Output the (X, Y) coordinate of the center of the cell containing the given text.  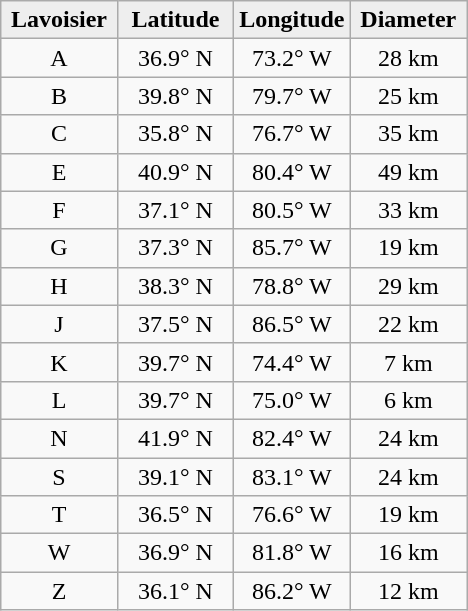
73.2° W (292, 58)
86.2° W (292, 591)
83.1° W (292, 477)
49 km (408, 172)
80.4° W (292, 172)
T (59, 515)
86.5° W (292, 324)
7 km (408, 362)
N (59, 438)
35.8° N (175, 134)
74.4° W (292, 362)
81.8° W (292, 553)
C (59, 134)
39.8° N (175, 96)
25 km (408, 96)
36.1° N (175, 591)
41.9° N (175, 438)
Lavoisier (59, 20)
Latitude (175, 20)
6 km (408, 400)
Z (59, 591)
36.5° N (175, 515)
B (59, 96)
33 km (408, 210)
28 km (408, 58)
W (59, 553)
76.6° W (292, 515)
85.7° W (292, 248)
Diameter (408, 20)
22 km (408, 324)
S (59, 477)
39.1° N (175, 477)
Longitude (292, 20)
29 km (408, 286)
35 km (408, 134)
H (59, 286)
12 km (408, 591)
37.5° N (175, 324)
80.5° W (292, 210)
37.1° N (175, 210)
J (59, 324)
A (59, 58)
16 km (408, 553)
75.0° W (292, 400)
37.3° N (175, 248)
82.4° W (292, 438)
E (59, 172)
K (59, 362)
76.7° W (292, 134)
40.9° N (175, 172)
F (59, 210)
79.7° W (292, 96)
78.8° W (292, 286)
L (59, 400)
38.3° N (175, 286)
G (59, 248)
